Scan for the cell matching the given text and deliver its (X, Y) coordinate at center. 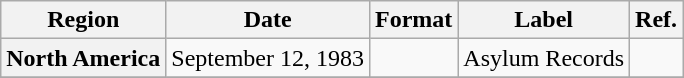
Date (268, 20)
Asylum Records (544, 58)
North America (84, 58)
September 12, 1983 (268, 58)
Ref. (656, 20)
Region (84, 20)
Label (544, 20)
Format (413, 20)
